Return the (x, y) coordinate for the center point of the cell that contains the specified text.  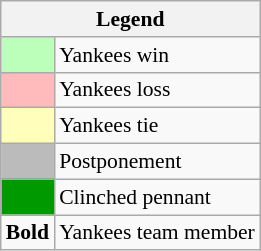
Yankees loss (157, 90)
Legend (130, 19)
Clinched pennant (157, 197)
Yankees win (157, 55)
Postponement (157, 162)
Bold (28, 233)
Yankees team member (157, 233)
Yankees tie (157, 126)
